For the text-containing cell, return its midpoint in [x, y] coordinate format. 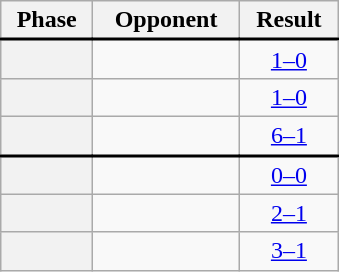
2–1 [290, 213]
3–1 [290, 251]
Opponent [166, 20]
6–1 [290, 136]
Phase [47, 20]
0–0 [290, 174]
Result [290, 20]
